Pinpoint the cell where the given text exists, returning its (x, y) midpoint coordinate. 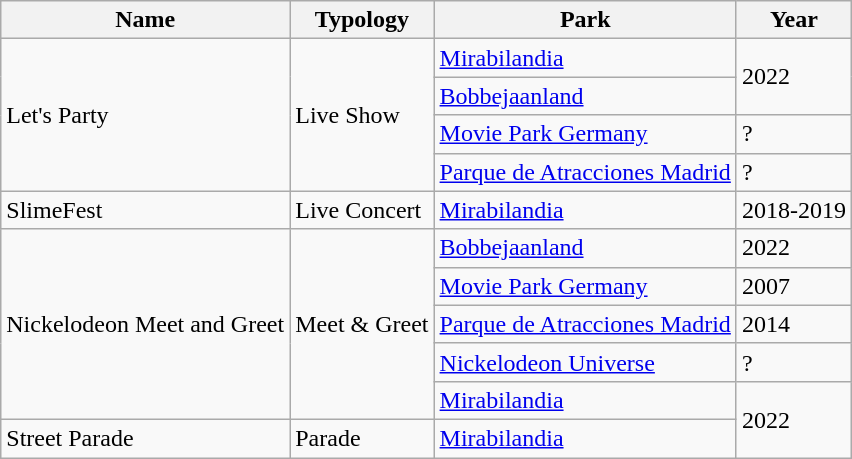
2014 (794, 324)
2018-2019 (794, 210)
2007 (794, 286)
Let's Party (146, 115)
Year (794, 20)
Live Concert (362, 210)
Street Parade (146, 438)
Live Show (362, 115)
Nickelodeon Universe (585, 362)
SlimeFest (146, 210)
Meet & Greet (362, 324)
Park (585, 20)
Parade (362, 438)
Nickelodeon Meet and Greet (146, 324)
Typology (362, 20)
Name (146, 20)
